Detect which cell encompasses the target text, then output its (X, Y) center coordinate. 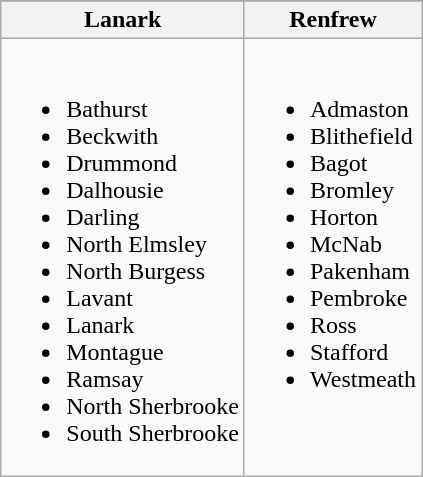
Lanark (123, 20)
Renfrew (332, 20)
BathurstBeckwithDrummondDalhousieDarlingNorth ElmsleyNorth BurgessLavantLanarkMontagueRamsayNorth SherbrookeSouth Sherbrooke (123, 258)
AdmastonBlithefieldBagotBromleyHortonMcNabPakenhamPembrokeRossStaffordWestmeath (332, 258)
